Provide the (x, y) coordinate of the cell's center where the given text is located.  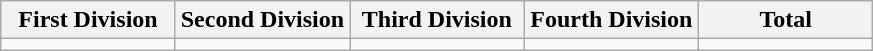
Third Division (437, 20)
Total (786, 20)
First Division (88, 20)
Second Division (262, 20)
Fourth Division (611, 20)
